Output the (X, Y) coordinate of the center of the cell containing the given text.  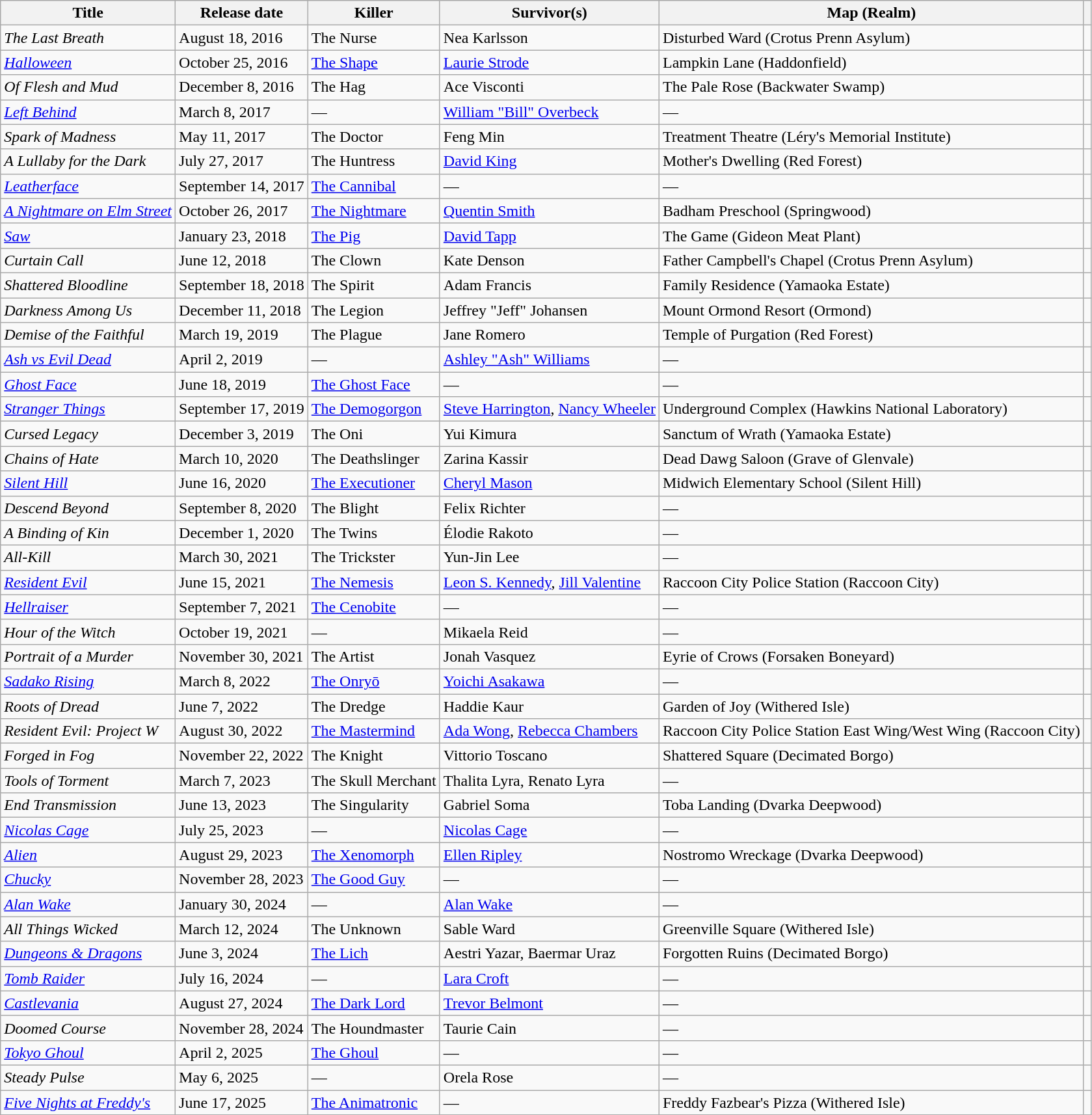
Kate Denson (549, 260)
The Game (Gideon Meat Plant) (872, 235)
Jane Romero (549, 335)
Chucky (88, 880)
Descend Beyond (88, 508)
March 30, 2021 (242, 557)
Leon S. Kennedy, Jill Valentine (549, 582)
The Ghoul (373, 1053)
June 3, 2024 (242, 954)
Midwich Elementary School (Silent Hill) (872, 483)
The Pig (373, 235)
Eyrie of Crows (Forsaken Boneyard) (872, 656)
Resident Evil: Project W (88, 731)
Ashley "Ash" Williams (549, 360)
Jeffrey "Jeff" Johansen (549, 310)
All-Kill (88, 557)
The Oni (373, 434)
Nostromo Wreckage (Dvarka Deepwood) (872, 855)
Greenville Square (Withered Isle) (872, 929)
Élodie Rakoto (549, 533)
Garden of Joy (Withered Isle) (872, 706)
The Singularity (373, 805)
March 19, 2019 (242, 335)
Raccoon City Police Station (Raccoon City) (872, 582)
Jonah Vasquez (549, 656)
Chains of Hate (88, 459)
Demise of the Faithful (88, 335)
Mikaela Reid (549, 632)
The Houndmaster (373, 1028)
August 30, 2022 (242, 731)
Tools of Torment (88, 781)
The Blight (373, 508)
The Skull Merchant (373, 781)
Adam Francis (549, 285)
October 26, 2017 (242, 211)
Nea Karlsson (549, 38)
July 27, 2017 (242, 161)
Sable Ward (549, 929)
Shattered Bloodline (88, 285)
September 14, 2017 (242, 186)
Portrait of a Murder (88, 656)
Dead Dawg Saloon (Grave of Glenvale) (872, 459)
Doomed Course (88, 1028)
A Nightmare on Elm Street (88, 211)
Of Flesh and Mud (88, 87)
The Pale Rose (Backwater Swamp) (872, 87)
Ghost Face (88, 384)
The Knight (373, 756)
The Mastermind (373, 731)
Haddie Kaur (549, 706)
Halloween (88, 62)
The Doctor (373, 137)
June 7, 2022 (242, 706)
Lara Croft (549, 978)
Raccoon City Police Station East Wing/West Wing (Raccoon City) (872, 731)
The Lich (373, 954)
Toba Landing (Dvarka Deepwood) (872, 805)
The Deathslinger (373, 459)
The Dredge (373, 706)
The Ghost Face (373, 384)
Shattered Square (Decimated Borgo) (872, 756)
November 22, 2022 (242, 756)
David King (549, 161)
Curtain Call (88, 260)
The Nemesis (373, 582)
Ace Visconti (549, 87)
The Hag (373, 87)
Yui Kimura (549, 434)
June 13, 2023 (242, 805)
November 30, 2021 (242, 656)
Felix Richter (549, 508)
Underground Complex (Hawkins National Laboratory) (872, 409)
The Plague (373, 335)
The Huntress (373, 161)
The Clown (373, 260)
October 19, 2021 (242, 632)
Ellen Ripley (549, 855)
Feng Min (549, 137)
January 23, 2018 (242, 235)
December 8, 2016 (242, 87)
Sadako Rising (88, 681)
September 7, 2021 (242, 607)
April 2, 2019 (242, 360)
David Tapp (549, 235)
October 25, 2016 (242, 62)
The Trickster (373, 557)
Dungeons & Dragons (88, 954)
Yoichi Asakawa (549, 681)
Aestri Yazar, Baermar Uraz (549, 954)
Spark of Madness (88, 137)
September 18, 2018 (242, 285)
Castlevania (88, 1003)
Darkness Among Us (88, 310)
Lampkin Lane (Haddonfield) (872, 62)
Cursed Legacy (88, 434)
Leatherface (88, 186)
Yun-Jin Lee (549, 557)
Thalita Lyra, Renato Lyra (549, 781)
March 7, 2023 (242, 781)
Forged in Fog (88, 756)
August 29, 2023 (242, 855)
Stranger Things (88, 409)
Trevor Belmont (549, 1003)
The Onryō (373, 681)
Sanctum of Wrath (Yamaoka Estate) (872, 434)
Tomb Raider (88, 978)
Hellraiser (88, 607)
Badham Preschool (Springwood) (872, 211)
May 6, 2025 (242, 1077)
The Nurse (373, 38)
The Shape (373, 62)
Silent Hill (88, 483)
November 28, 2024 (242, 1028)
Killer (373, 13)
End Transmission (88, 805)
A Lullaby for the Dark (88, 161)
The Twins (373, 533)
Father Campbell's Chapel (Crotus Prenn Asylum) (872, 260)
November 28, 2023 (242, 880)
June 15, 2021 (242, 582)
The Demogorgon (373, 409)
The Last Breath (88, 38)
Steve Harrington, Nancy Wheeler (549, 409)
March 8, 2022 (242, 681)
Mother's Dwelling (Red Forest) (872, 161)
June 12, 2018 (242, 260)
March 12, 2024 (242, 929)
Survivor(s) (549, 13)
Saw (88, 235)
Cheryl Mason (549, 483)
December 1, 2020 (242, 533)
Gabriel Soma (549, 805)
Alien (88, 855)
The Spirit (373, 285)
July 16, 2024 (242, 978)
The Cenobite (373, 607)
Ada Wong, Rebecca Chambers (549, 731)
Mount Ormond Resort (Ormond) (872, 310)
Treatment Theatre (Léry's Memorial Institute) (872, 137)
Laurie Strode (549, 62)
Zarina Kassir (549, 459)
Left Behind (88, 112)
September 8, 2020 (242, 508)
Temple of Purgation (Red Forest) (872, 335)
Resident Evil (88, 582)
The Legion (373, 310)
Steady Pulse (88, 1077)
Vittorio Toscano (549, 756)
December 3, 2019 (242, 434)
April 2, 2025 (242, 1053)
Orela Rose (549, 1077)
The Good Guy (373, 880)
Freddy Fazbear's Pizza (Withered Isle) (872, 1103)
June 17, 2025 (242, 1103)
The Nightmare (373, 211)
Family Residence (Yamaoka Estate) (872, 285)
Tokyo Ghoul (88, 1053)
March 10, 2020 (242, 459)
June 16, 2020 (242, 483)
The Executioner (373, 483)
Disturbed Ward (Crotus Prenn Asylum) (872, 38)
July 25, 2023 (242, 830)
Five Nights at Freddy's (88, 1103)
Ash vs Evil Dead (88, 360)
August 27, 2024 (242, 1003)
The Artist (373, 656)
September 17, 2019 (242, 409)
August 18, 2016 (242, 38)
The Unknown (373, 929)
The Animatronic (373, 1103)
Roots of Dread (88, 706)
Release date (242, 13)
The Dark Lord (373, 1003)
May 11, 2017 (242, 137)
Map (Realm) (872, 13)
The Cannibal (373, 186)
Quentin Smith (549, 211)
Hour of the Witch (88, 632)
January 30, 2024 (242, 904)
June 18, 2019 (242, 384)
Title (88, 13)
December 11, 2018 (242, 310)
A Binding of Kin (88, 533)
Taurie Cain (549, 1028)
Forgotten Ruins (Decimated Borgo) (872, 954)
The Xenomorph (373, 855)
William "Bill" Overbeck (549, 112)
All Things Wicked (88, 929)
March 8, 2017 (242, 112)
